Output the (x, y) coordinate of the center of the cell containing the given text.  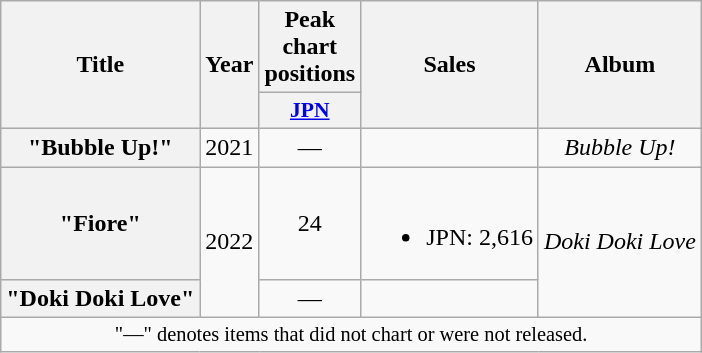
"—" denotes items that did not chart or were not released. (352, 335)
Album (620, 65)
Title (100, 65)
"Bubble Up!" (100, 147)
2021 (230, 147)
JPN: 2,616 (450, 222)
Peak chart positions (310, 47)
Sales (450, 65)
"Fiore" (100, 222)
Year (230, 65)
"Doki Doki Love" (100, 299)
24 (310, 222)
Bubble Up! (620, 147)
Doki Doki Love (620, 242)
2022 (230, 242)
JPN (310, 111)
